Find where the given text appears and provide that cell's center as (X, Y) coordinate. 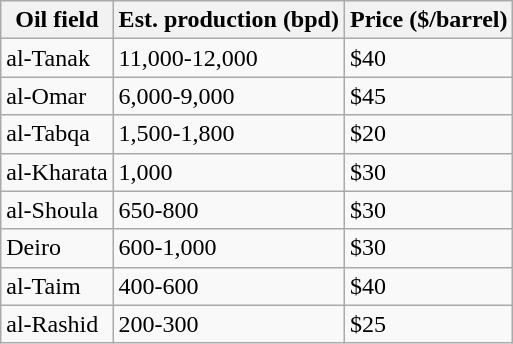
650-800 (228, 210)
6,000-9,000 (228, 96)
$25 (428, 324)
al-Rashid (57, 324)
1,000 (228, 172)
al-Shoula (57, 210)
Price ($/barrel) (428, 20)
11,000-12,000 (228, 58)
$20 (428, 134)
600-1,000 (228, 248)
Oil field (57, 20)
1,500-1,800 (228, 134)
al-Tanak (57, 58)
al-Omar (57, 96)
$45 (428, 96)
200-300 (228, 324)
Deiro (57, 248)
al-Kharata (57, 172)
al-Tabqa (57, 134)
Est. production (bpd) (228, 20)
400-600 (228, 286)
al-Taim (57, 286)
